Search for the cell housing the specified text and yield its (x, y) center coordinate. 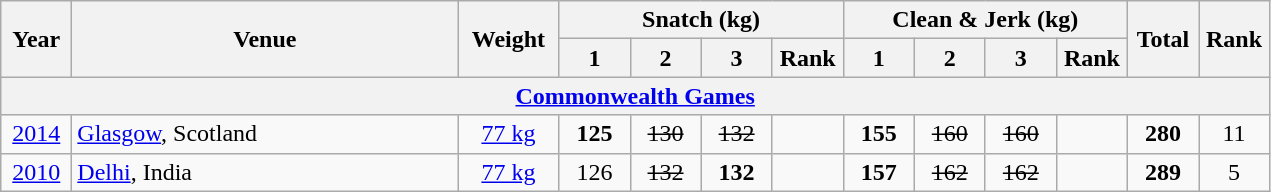
Venue (265, 39)
11 (1234, 134)
280 (1162, 134)
Weight (508, 39)
155 (878, 134)
Glasgow, Scotland (265, 134)
2014 (36, 134)
Delhi, India (265, 172)
2010 (36, 172)
5 (1234, 172)
289 (1162, 172)
130 (666, 134)
Clean & Jerk (kg) (985, 20)
125 (594, 134)
Snatch (kg) (701, 20)
Total (1162, 39)
126 (594, 172)
Year (36, 39)
157 (878, 172)
Commonwealth Games (636, 96)
